Detect which cell encompasses the target text, then output its (X, Y) center coordinate. 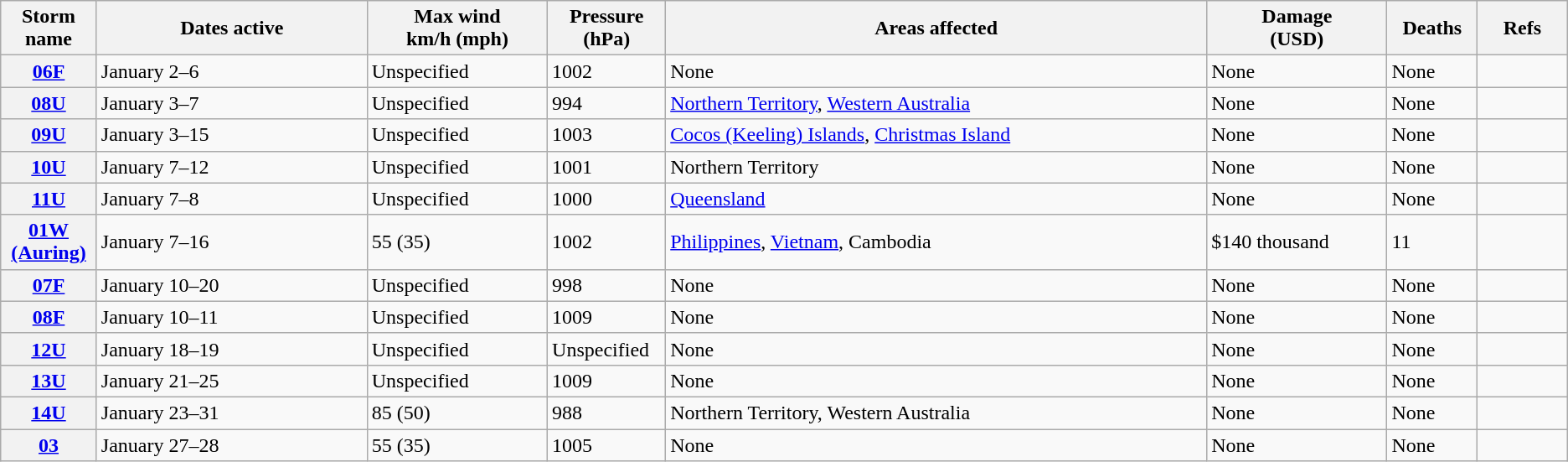
$140 thousand (1297, 241)
Pressure(hPa) (606, 29)
988 (606, 413)
1001 (606, 167)
January 23–31 (231, 413)
January 7–16 (231, 241)
Northern Territory (936, 167)
Queensland (936, 199)
14U (49, 413)
Damage(USD) (1297, 29)
1000 (606, 199)
January 3–15 (231, 135)
January 27–28 (231, 445)
08F (49, 317)
January 18–19 (231, 349)
Max windkm/h (mph) (457, 29)
January 21–25 (231, 381)
1003 (606, 135)
998 (606, 285)
11 (1432, 241)
Storm name (49, 29)
01W (Auring) (49, 241)
1005 (606, 445)
Deaths (1432, 29)
January 10–20 (231, 285)
03 (49, 445)
January 7–8 (231, 199)
January 7–12 (231, 167)
10U (49, 167)
09U (49, 135)
06F (49, 71)
Philippines, Vietnam, Cambodia (936, 241)
January 3–7 (231, 103)
07F (49, 285)
08U (49, 103)
Refs (1523, 29)
11U (49, 199)
994 (606, 103)
Dates active (231, 29)
12U (49, 349)
January 2–6 (231, 71)
January 10–11 (231, 317)
13U (49, 381)
85 (50) (457, 413)
Cocos (Keeling) Islands, Christmas Island (936, 135)
Areas affected (936, 29)
